Find where the given text appears and provide that cell's center as [X, Y] coordinate. 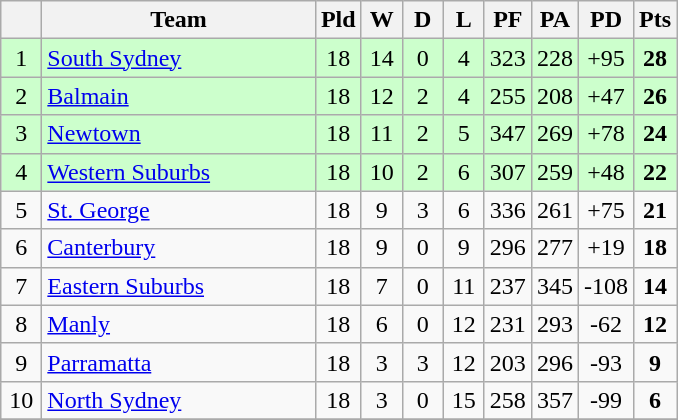
PF [508, 20]
259 [554, 172]
+48 [606, 172]
+78 [606, 134]
+19 [606, 248]
28 [654, 58]
22 [654, 172]
+75 [606, 210]
Team [179, 20]
+95 [606, 58]
W [382, 20]
-93 [606, 362]
336 [508, 210]
Manly [179, 324]
258 [508, 400]
L [464, 20]
South Sydney [179, 58]
237 [508, 286]
277 [554, 248]
307 [508, 172]
8 [22, 324]
26 [654, 96]
Parramatta [179, 362]
Western Suburbs [179, 172]
Pts [654, 20]
D [422, 20]
+47 [606, 96]
261 [554, 210]
293 [554, 324]
-99 [606, 400]
Newtown [179, 134]
North Sydney [179, 400]
St. George [179, 210]
347 [508, 134]
Balmain [179, 96]
-108 [606, 286]
323 [508, 58]
PA [554, 20]
15 [464, 400]
255 [508, 96]
Pld [338, 20]
1 [22, 58]
PD [606, 20]
Eastern Suburbs [179, 286]
-62 [606, 324]
231 [508, 324]
208 [554, 96]
228 [554, 58]
345 [554, 286]
Canterbury [179, 248]
269 [554, 134]
24 [654, 134]
21 [654, 210]
203 [508, 362]
357 [554, 400]
